Find where the given text appears and provide that cell's center as (X, Y) coordinate. 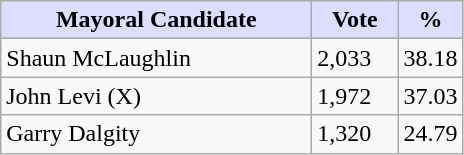
1,972 (355, 96)
24.79 (430, 134)
38.18 (430, 58)
John Levi (X) (156, 96)
37.03 (430, 96)
Shaun McLaughlin (156, 58)
Mayoral Candidate (156, 20)
1,320 (355, 134)
% (430, 20)
Garry Dalgity (156, 134)
Vote (355, 20)
2,033 (355, 58)
